Identify which cell holds the provided text, then report its [x, y] central coordinate. 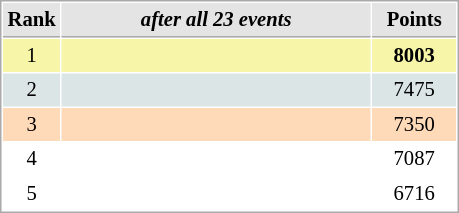
Rank [32, 20]
Points [414, 20]
after all 23 events [216, 20]
4 [32, 158]
8003 [414, 56]
2 [32, 90]
1 [32, 56]
3 [32, 124]
6716 [414, 194]
7350 [414, 124]
5 [32, 194]
7087 [414, 158]
7475 [414, 90]
